Search for the cell housing the specified text and yield its [x, y] center coordinate. 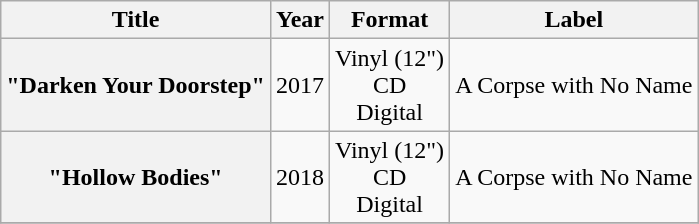
2017 [300, 85]
Format [390, 20]
Year [300, 20]
2018 [300, 177]
Label [574, 20]
Title [136, 20]
"Hollow Bodies" [136, 177]
"Darken Your Doorstep" [136, 85]
